Locate the cell with the specified text and output its [x, y] center coordinate. 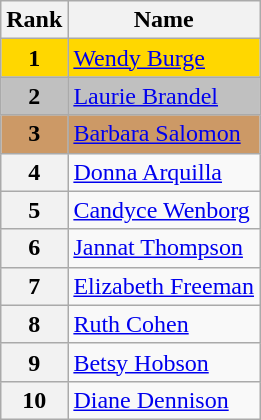
7 [34, 286]
Name [164, 20]
Ruth Cohen [164, 324]
2 [34, 96]
3 [34, 134]
Candyce Wenborg [164, 210]
1 [34, 58]
6 [34, 248]
Diane Dennison [164, 400]
Jannat Thompson [164, 248]
Barbara Salomon [164, 134]
4 [34, 172]
Rank [34, 20]
10 [34, 400]
Elizabeth Freeman [164, 286]
Laurie Brandel [164, 96]
Betsy Hobson [164, 362]
9 [34, 362]
8 [34, 324]
5 [34, 210]
Donna Arquilla [164, 172]
Wendy Burge [164, 58]
